Output the [x, y] coordinate of the center of the cell containing the given text.  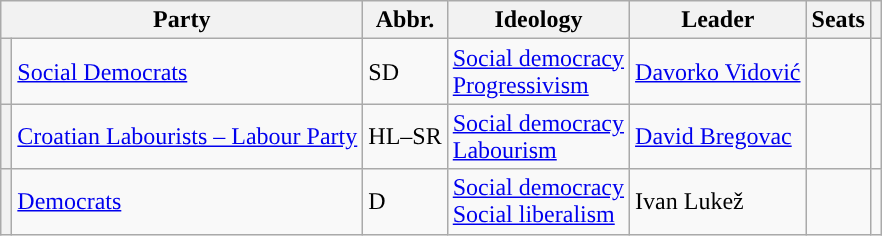
Democrats [188, 202]
Social Democrats [188, 72]
Croatian Labourists – Labour Party [188, 136]
Ivan Lukež [718, 202]
Seats [838, 20]
SD [405, 72]
D [405, 202]
Davorko Vidović [718, 72]
Social democracyProgressivism [538, 72]
Social democracySocial liberalism [538, 202]
Leader [718, 20]
Abbr. [405, 20]
Party [182, 20]
Social democracyLabourism [538, 136]
David Bregovac [718, 136]
Ideology [538, 20]
HL–SR [405, 136]
